Search for the cell housing the specified text and yield its (x, y) center coordinate. 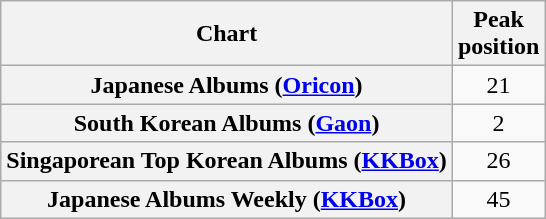
Japanese Albums (Oricon) (227, 85)
South Korean Albums (Gaon) (227, 123)
Peakposition (498, 34)
26 (498, 161)
21 (498, 85)
Chart (227, 34)
Japanese Albums Weekly (KKBox) (227, 199)
Singaporean Top Korean Albums (KKBox) (227, 161)
45 (498, 199)
2 (498, 123)
